Search for the cell housing the specified text and yield its (X, Y) center coordinate. 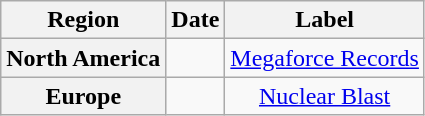
North America (84, 58)
Date (196, 20)
Label (325, 20)
Nuclear Blast (325, 96)
Region (84, 20)
Europe (84, 96)
Megaforce Records (325, 58)
